Scan for the cell matching the given text and deliver its (x, y) coordinate at center. 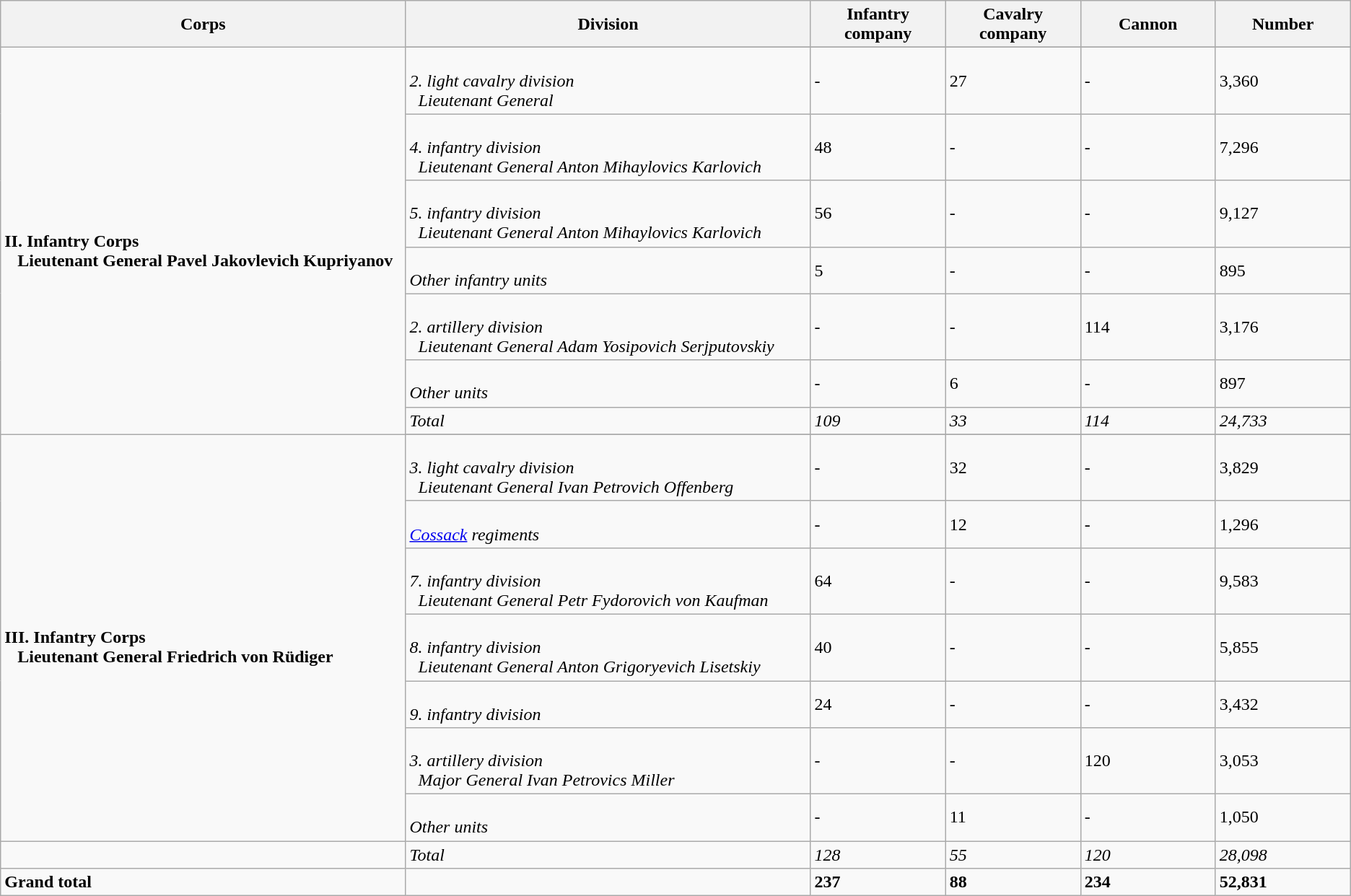
Grand total (204, 882)
Other infantry units (608, 270)
897 (1283, 384)
895 (1283, 270)
237 (878, 882)
27 (1013, 81)
2. light cavalry division Lieutenant General (608, 81)
64 (878, 581)
Cannon (1147, 25)
Cossack regiments (608, 524)
9. infantry division (608, 704)
Division (608, 25)
5. infantry division Lieutenant General Anton Mihaylovics Karlovich (608, 214)
128 (878, 855)
Infantry company (878, 25)
24 (878, 704)
3. light cavalry division Lieutenant General Ivan Petrovich Offenberg (608, 467)
3,360 (1283, 81)
48 (878, 147)
4. infantry division Lieutenant General Anton Mihaylovics Karlovich (608, 147)
9,583 (1283, 581)
Number (1283, 25)
6 (1013, 384)
40 (878, 647)
32 (1013, 467)
1,050 (1283, 818)
28,098 (1283, 855)
12 (1013, 524)
7. infantry division Lieutenant General Petr Fydorovich von Kaufman (608, 581)
8. infantry division Lieutenant General Anton Grigoryevich Lisetskiy (608, 647)
3,176 (1283, 327)
24,733 (1283, 421)
III. Infantry Corps Lieutenant General Friedrich von Rüdiger (204, 638)
55 (1013, 855)
33 (1013, 421)
109 (878, 421)
3,829 (1283, 467)
II. Infantry Corps Lieutenant General Pavel Jakovlevich Kupriyanov (204, 241)
3,432 (1283, 704)
3. artillery division Major General Ivan Petrovics Miller (608, 761)
9,127 (1283, 214)
7,296 (1283, 147)
52,831 (1283, 882)
1,296 (1283, 524)
88 (1013, 882)
56 (878, 214)
Cavalry company (1013, 25)
2. artillery division Lieutenant General Adam Yosipovich Serjputovskiy (608, 327)
234 (1147, 882)
11 (1013, 818)
Corps (204, 25)
5 (878, 270)
3,053 (1283, 761)
5,855 (1283, 647)
